Capture the cell that displays the provided text and extract its [X, Y] central coordinate. 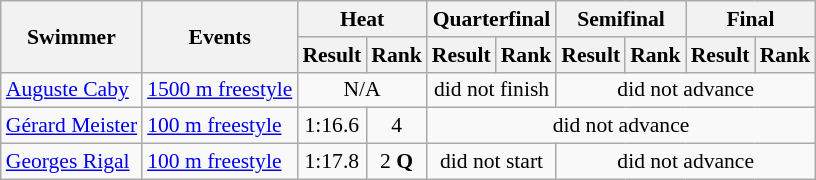
1500 m freestyle [220, 90]
Heat [362, 19]
1:17.8 [332, 162]
Semifinal [620, 19]
Gérard Meister [72, 126]
1:16.6 [332, 126]
Georges Rigal [72, 162]
Auguste Caby [72, 90]
Swimmer [72, 36]
Final [750, 19]
Events [220, 36]
did not finish [492, 90]
N/A [362, 90]
did not start [492, 162]
Quarterfinal [492, 19]
4 [396, 126]
2 Q [396, 162]
